Return [X, Y] of the center of cell containing provided text 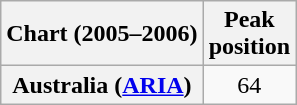
Australia (ARIA) [102, 85]
Peakposition [249, 34]
Chart (2005–2006) [102, 34]
64 [249, 85]
